For the text-containing cell, return its midpoint in (X, Y) coordinate format. 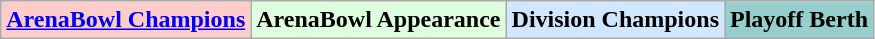
Playoff Berth (798, 20)
ArenaBowl Champions (126, 20)
ArenaBowl Appearance (378, 20)
Division Champions (615, 20)
